Identify which cell holds the provided text, then report its (x, y) central coordinate. 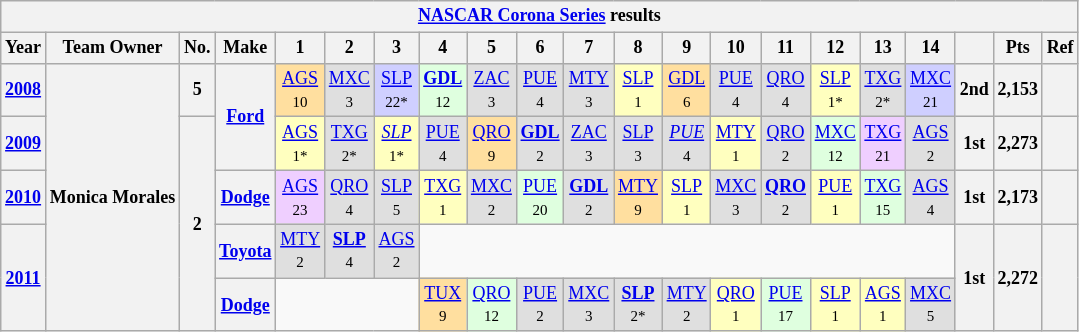
QRO9 (492, 144)
MTY3 (589, 90)
TUX9 (443, 305)
SLP5 (396, 197)
GDL12 (443, 90)
10 (736, 48)
MXC12 (835, 144)
AGS10 (300, 90)
Team Owner (112, 48)
2,273 (1018, 144)
PUE17 (786, 305)
TXG21 (883, 144)
QRO12 (492, 305)
2008 (24, 90)
PUE1 (835, 197)
8 (638, 48)
MXC5 (931, 305)
SLP2* (638, 305)
AGS4 (931, 197)
PUE2 (540, 305)
SLP4 (349, 251)
No. (198, 48)
12 (835, 48)
2,153 (1018, 90)
3 (396, 48)
13 (883, 48)
2009 (24, 144)
2nd (974, 90)
SLP22* (396, 90)
6 (540, 48)
MXC21 (931, 90)
14 (931, 48)
2010 (24, 197)
Pts (1018, 48)
Year (24, 48)
GDL6 (686, 90)
TXG1 (443, 197)
AGS1* (300, 144)
4 (443, 48)
Make (246, 48)
MXC2 (492, 197)
QRO1 (736, 305)
AGS1 (883, 305)
Ford (246, 116)
TXG15 (883, 197)
Ref (1060, 48)
SLP3 (638, 144)
11 (786, 48)
2011 (24, 278)
Toyota (246, 251)
MTY9 (638, 197)
9 (686, 48)
MTY1 (736, 144)
NASCAR Corona Series results (540, 16)
AGS23 (300, 197)
PUE20 (540, 197)
Monica Morales (112, 197)
2,173 (1018, 197)
7 (589, 48)
1 (300, 48)
2,272 (1018, 278)
